From the cell containing the given text, extract its center point as [x, y] coordinate. 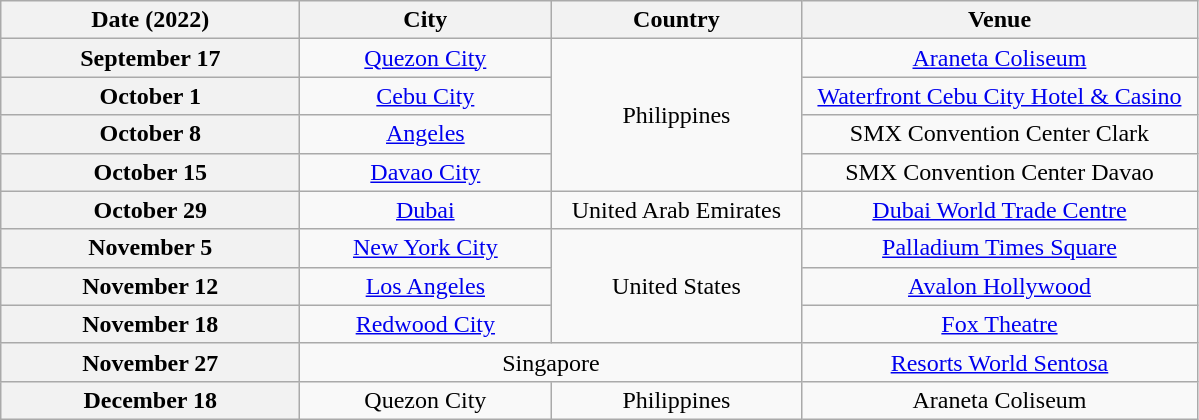
November 12 [150, 286]
New York City [426, 248]
Redwood City [426, 324]
October 15 [150, 172]
United Arab Emirates [676, 210]
November 27 [150, 362]
City [426, 20]
Avalon Hollywood [1000, 286]
November 18 [150, 324]
Waterfront Cebu City Hotel & Casino [1000, 96]
Davao City [426, 172]
December 18 [150, 400]
September 17 [150, 58]
United States [676, 286]
Country [676, 20]
November 5 [150, 248]
SMX Convention Center Davao [1000, 172]
Dubai World Trade Centre [1000, 210]
SMX Convention Center Clark [1000, 134]
October 1 [150, 96]
Los Angeles [426, 286]
Singapore [551, 362]
October 8 [150, 134]
Palladium Times Square [1000, 248]
Cebu City [426, 96]
Angeles [426, 134]
Dubai [426, 210]
Resorts World Sentosa [1000, 362]
October 29 [150, 210]
Fox Theatre [1000, 324]
Date (2022) [150, 20]
Venue [1000, 20]
